From the cell containing the given text, extract its center point as (x, y) coordinate. 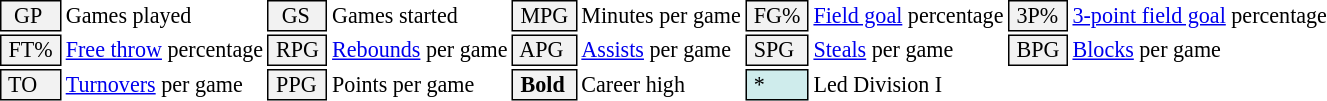
APG (544, 50)
Field goal percentage (908, 16)
RPG (298, 50)
GP (30, 16)
Games started (420, 16)
MPG (544, 16)
Bold (544, 85)
3P% (1038, 16)
FT% (30, 50)
Points per game (420, 85)
Assists per game (661, 50)
Turnovers per game (164, 85)
Led Division I (908, 85)
FG% (777, 16)
* (777, 85)
Minutes per game (661, 16)
Steals per game (908, 50)
Career high (661, 85)
SPG (777, 50)
Games played (164, 16)
GS (298, 16)
Rebounds per game (420, 50)
PPG (298, 85)
BPG (1038, 50)
Free throw percentage (164, 50)
TO (30, 85)
